Output the [x, y] coordinate of the center of the cell containing the given text.  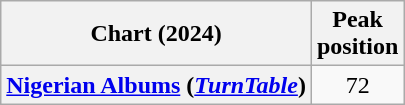
72 [357, 85]
Nigerian Albums (TurnTable) [156, 85]
Peakposition [357, 34]
Chart (2024) [156, 34]
